Provide the (X, Y) coordinate of the cell's center where the given text is located.  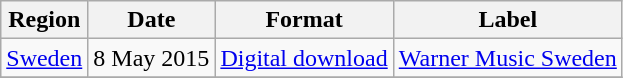
Digital download (304, 58)
Format (304, 20)
8 May 2015 (152, 58)
Label (508, 20)
Region (44, 20)
Sweden (44, 58)
Warner Music Sweden (508, 58)
Date (152, 20)
